Provide the [X, Y] coordinate of the cell's center where the given text is located.  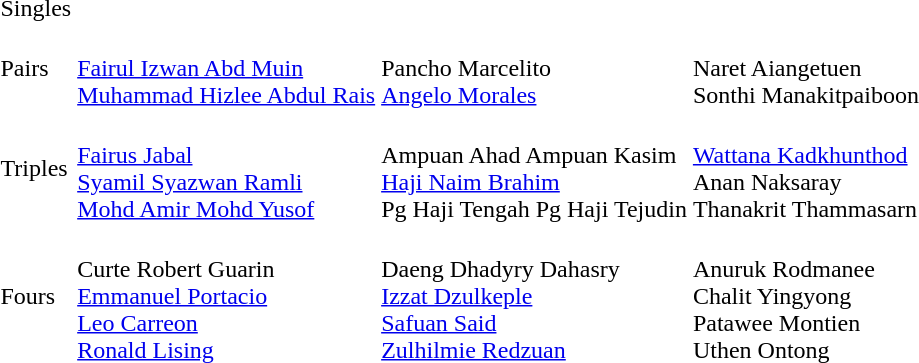
Fairus JabalSyamil Syazwan RamliMohd Amir Mohd Yusof [226, 168]
Fairul Izwan Abd MuinMuhammad Hizlee Abdul Rais [226, 68]
Pancho MarcelitoAngelo Morales [534, 68]
Ampuan Ahad Ampuan KasimHaji Naim BrahimPg Haji Tengah Pg Haji Tejudin [534, 168]
